From the cell containing the given text, extract its center point as (X, Y) coordinate. 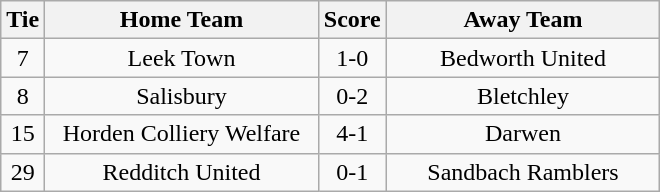
0-1 (352, 172)
Salisbury (182, 96)
Score (352, 20)
4-1 (352, 134)
1-0 (352, 58)
Redditch United (182, 172)
Leek Town (182, 58)
29 (23, 172)
Bletchley (523, 96)
15 (23, 134)
7 (23, 58)
Sandbach Ramblers (523, 172)
Horden Colliery Welfare (182, 134)
Tie (23, 20)
8 (23, 96)
Bedworth United (523, 58)
Darwen (523, 134)
0-2 (352, 96)
Home Team (182, 20)
Away Team (523, 20)
